Locate the cell with the specified text and output its [x, y] center coordinate. 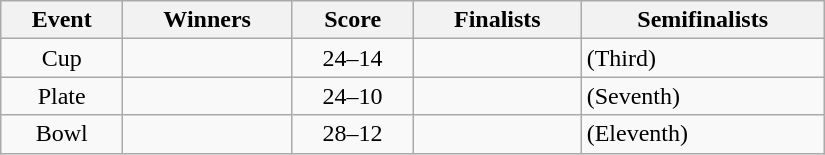
Semifinalists [702, 20]
Plate [62, 96]
24–10 [353, 96]
(Seventh) [702, 96]
Winners [208, 20]
Bowl [62, 134]
(Third) [702, 58]
(Eleventh) [702, 134]
Finalists [498, 20]
Event [62, 20]
Cup [62, 58]
24–14 [353, 58]
Score [353, 20]
28–12 [353, 134]
